Scan for the cell matching the given text and deliver its (x, y) coordinate at center. 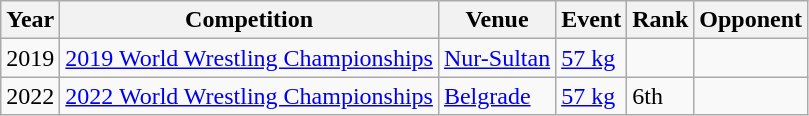
Event (592, 20)
2019 World Wrestling Championships (250, 58)
Opponent (751, 20)
2022 World Wrestling Championships (250, 96)
6th (660, 96)
2019 (30, 58)
Year (30, 20)
Venue (496, 20)
Competition (250, 20)
2022 (30, 96)
Nur-Sultan (496, 58)
Rank (660, 20)
Belgrade (496, 96)
